Output the (X, Y) coordinate of the center of the cell containing the given text.  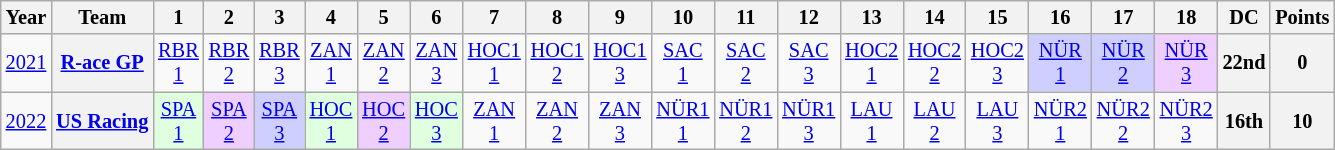
SPA3 (279, 121)
4 (332, 17)
NÜR21 (1060, 121)
SAC1 (682, 63)
HOC3 (436, 121)
NÜR3 (1186, 63)
SAC3 (808, 63)
HOC12 (558, 63)
HOC11 (494, 63)
Points (1302, 17)
17 (1124, 17)
HOC22 (934, 63)
NÜR22 (1124, 121)
NÜR11 (682, 121)
SPA2 (229, 121)
NÜR13 (808, 121)
0 (1302, 63)
Team (102, 17)
SPA1 (178, 121)
11 (746, 17)
12 (808, 17)
6 (436, 17)
RBR3 (279, 63)
NÜR12 (746, 121)
LAU3 (998, 121)
15 (998, 17)
2 (229, 17)
2021 (26, 63)
DC (1244, 17)
HOC23 (998, 63)
1 (178, 17)
HOC13 (620, 63)
16th (1244, 121)
NÜR2 (1124, 63)
9 (620, 17)
16 (1060, 17)
RBR1 (178, 63)
14 (934, 17)
LAU1 (872, 121)
NÜR23 (1186, 121)
R-ace GP (102, 63)
3 (279, 17)
US Racing (102, 121)
22nd (1244, 63)
8 (558, 17)
2022 (26, 121)
SAC2 (746, 63)
5 (384, 17)
HOC2 (384, 121)
Year (26, 17)
13 (872, 17)
18 (1186, 17)
NÜR1 (1060, 63)
RBR2 (229, 63)
HOC1 (332, 121)
7 (494, 17)
HOC21 (872, 63)
LAU2 (934, 121)
